Capture the cell that displays the provided text and extract its (X, Y) central coordinate. 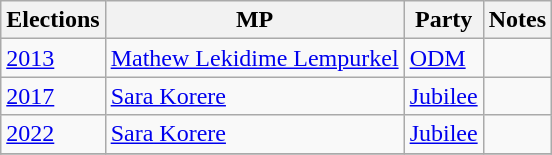
ODM (444, 58)
Notes (517, 20)
2017 (53, 96)
Mathew Lekidime Lempurkel (254, 58)
Party (444, 20)
2022 (53, 134)
2013 (53, 58)
Elections (53, 20)
MP (254, 20)
